Find where the given text appears and provide that cell's center as [x, y] coordinate. 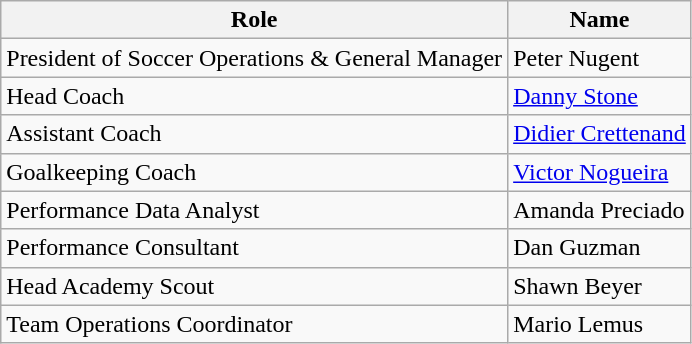
Danny Stone [600, 96]
Peter Nugent [600, 58]
Amanda Preciado [600, 210]
Role [254, 20]
Assistant Coach [254, 134]
Performance Consultant [254, 248]
Goalkeeping Coach [254, 172]
Team Operations Coordinator [254, 324]
Head Academy Scout [254, 286]
Mario Lemus [600, 324]
Victor Nogueira [600, 172]
Performance Data Analyst [254, 210]
Dan Guzman [600, 248]
President of Soccer Operations & General Manager [254, 58]
Shawn Beyer [600, 286]
Didier Crettenand [600, 134]
Head Coach [254, 96]
Name [600, 20]
